Output the [x, y] coordinate of the center of the cell containing the given text.  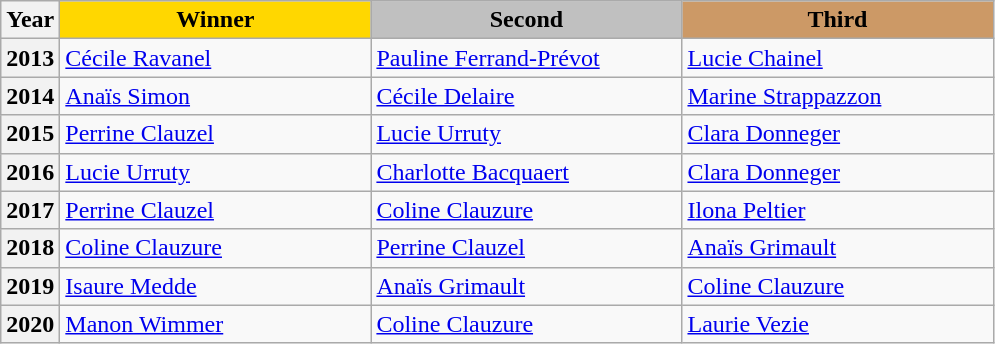
Anaïs Simon [216, 96]
Marine Strappazzon [838, 96]
Year [30, 20]
2018 [30, 248]
Isaure Medde [216, 286]
Cécile Ravanel [216, 58]
Second [526, 20]
2015 [30, 134]
2013 [30, 58]
Lucie Chainel [838, 58]
Manon Wimmer [216, 324]
Third [838, 20]
Pauline Ferrand-Prévot [526, 58]
Cécile Delaire [526, 96]
Ilona Peltier [838, 210]
2016 [30, 172]
2019 [30, 286]
Laurie Vezie [838, 324]
2020 [30, 324]
Charlotte Bacquaert [526, 172]
2017 [30, 210]
2014 [30, 96]
Winner [216, 20]
